Capture the cell that displays the provided text and extract its [x, y] central coordinate. 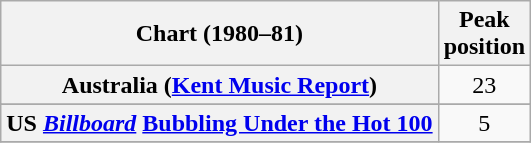
23 [484, 85]
5 [484, 123]
Australia (Kent Music Report) [220, 85]
US Billboard Bubbling Under the Hot 100 [220, 123]
Peakposition [484, 34]
Chart (1980–81) [220, 34]
